From the cell containing the given text, extract its center point as [x, y] coordinate. 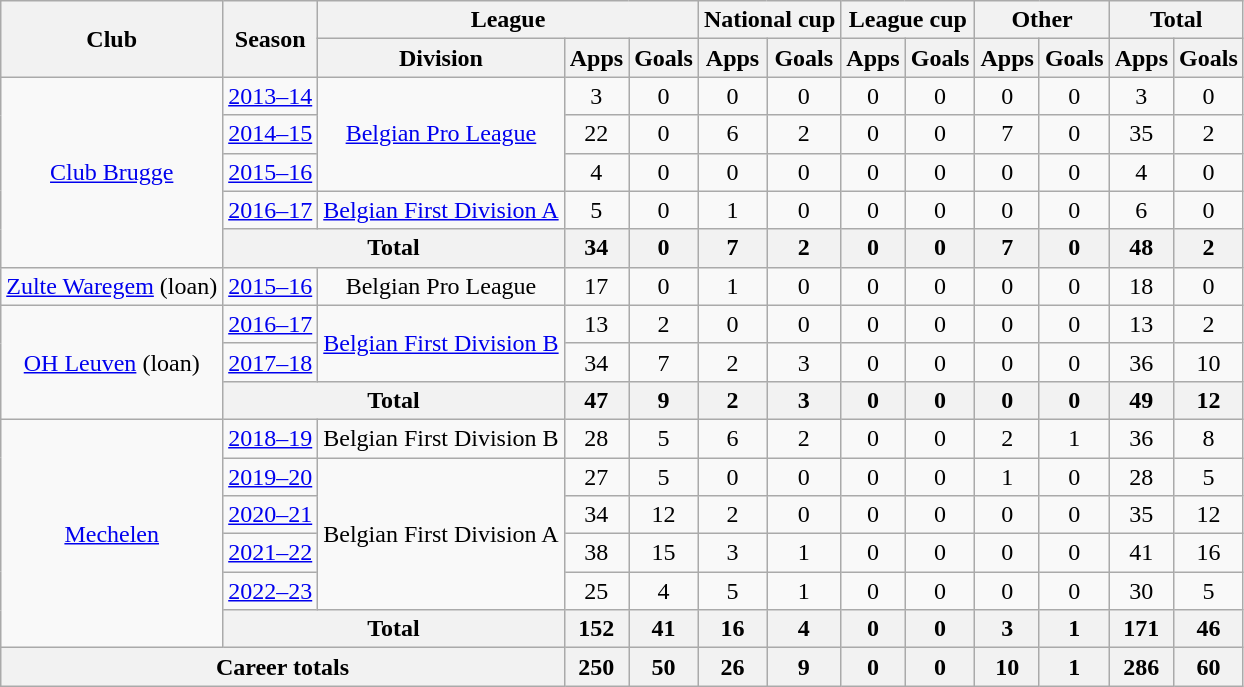
286 [1141, 667]
Other [1042, 20]
47 [596, 400]
171 [1141, 629]
OH Leuven (loan) [112, 362]
38 [596, 553]
Season [270, 39]
Division [441, 58]
2017–18 [270, 362]
League cup [908, 20]
49 [1141, 400]
2013–14 [270, 96]
27 [596, 477]
48 [1141, 248]
30 [1141, 591]
2020–21 [270, 515]
60 [1209, 667]
2018–19 [270, 438]
Club [112, 39]
League [508, 20]
Career totals [282, 667]
50 [664, 667]
2014–15 [270, 134]
2019–20 [270, 477]
Club Brugge [112, 172]
18 [1141, 286]
8 [1209, 438]
15 [664, 553]
Mechelen [112, 533]
26 [732, 667]
2021–22 [270, 553]
National cup [769, 20]
22 [596, 134]
25 [596, 591]
2022–23 [270, 591]
17 [596, 286]
Zulte Waregem (loan) [112, 286]
250 [596, 667]
152 [596, 629]
46 [1209, 629]
